From the cell containing the given text, extract its center point as [x, y] coordinate. 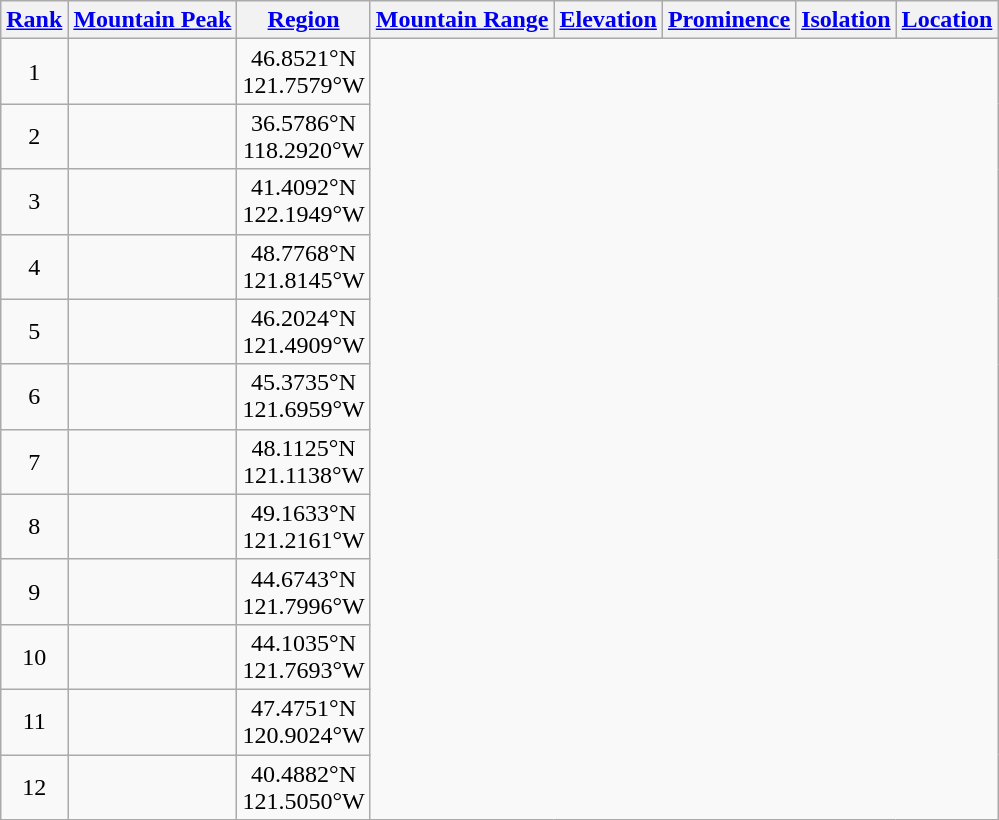
8 [34, 526]
2 [34, 136]
5 [34, 332]
Rank [34, 20]
47.4751°N120.9024°W [304, 722]
49.1633°N121.2161°W [304, 526]
40.4882°N121.5050°W [304, 786]
1 [34, 72]
11 [34, 722]
44.1035°N121.7693°W [304, 656]
3 [34, 202]
Mountain Peak [152, 20]
9 [34, 592]
48.7768°N121.8145°W [304, 266]
Isolation [846, 20]
4 [34, 266]
Mountain Range [462, 20]
10 [34, 656]
Elevation [608, 20]
46.2024°N121.4909°W [304, 332]
48.1125°N121.1138°W [304, 462]
Location [947, 20]
45.3735°N121.6959°W [304, 396]
Region [304, 20]
6 [34, 396]
12 [34, 786]
41.4092°N122.1949°W [304, 202]
Prominence [728, 20]
7 [34, 462]
44.6743°N121.7996°W [304, 592]
36.5786°N118.2920°W [304, 136]
46.8521°N121.7579°W [304, 72]
